Capture the cell that displays the provided text and extract its [x, y] central coordinate. 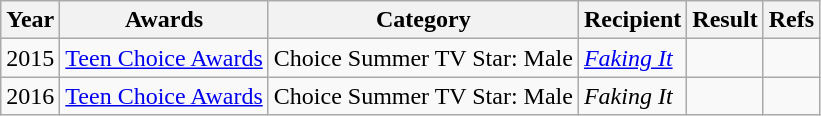
Result [725, 20]
Recipient [632, 20]
Refs [791, 20]
Category [423, 20]
2015 [30, 58]
Awards [164, 20]
Year [30, 20]
2016 [30, 96]
